Detect which cell encompasses the target text, then output its [X, Y] center coordinate. 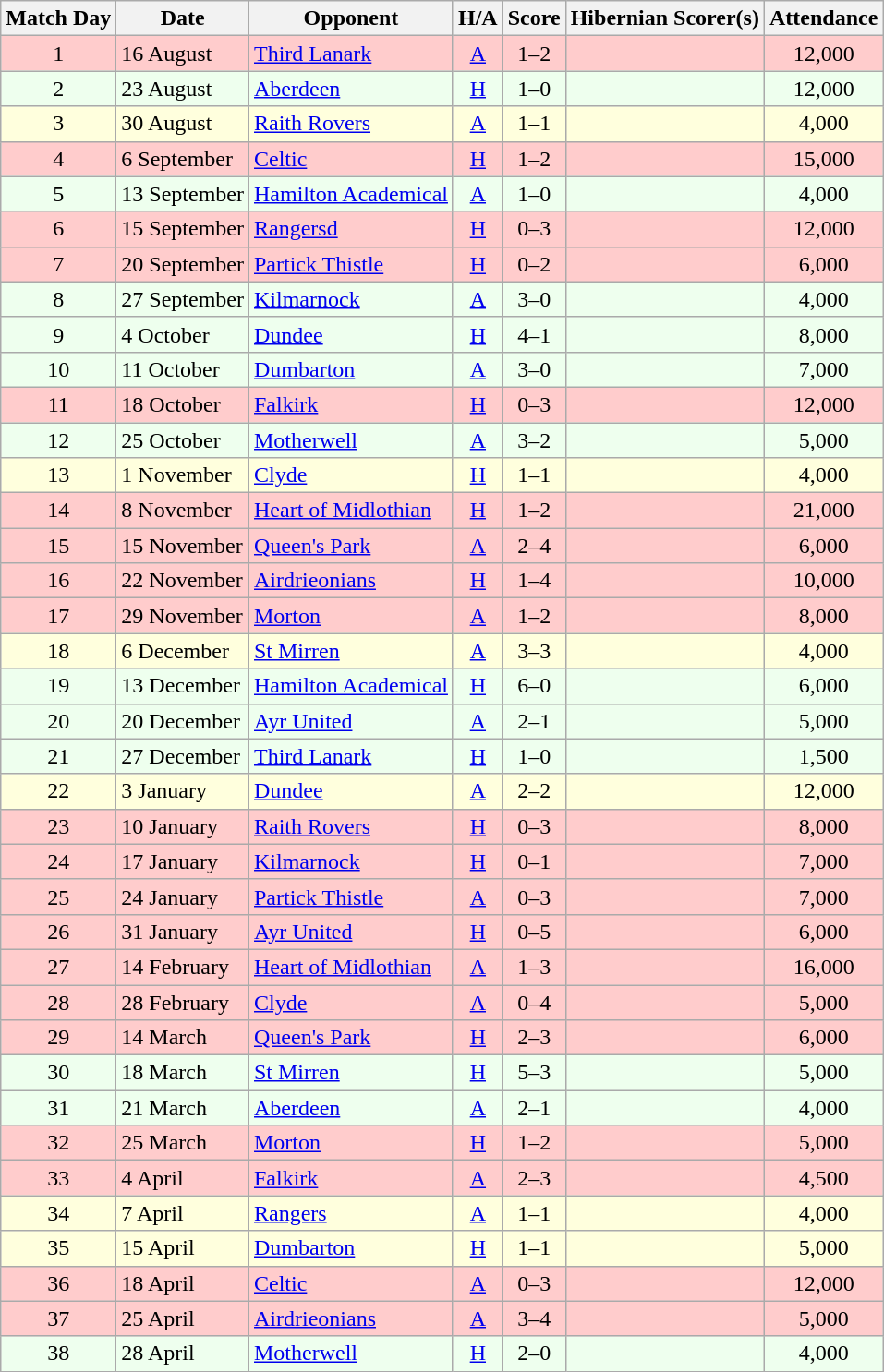
2–4 [534, 546]
23 August [183, 89]
10,000 [823, 581]
14 March [183, 1038]
1,500 [823, 756]
0–1 [534, 861]
13 September [183, 194]
14 February [183, 967]
1–4 [534, 581]
21 [59, 756]
31 [59, 1108]
34 [59, 1213]
35 [59, 1248]
15 April [183, 1248]
7 [59, 264]
24 January [183, 897]
23 [59, 826]
32 [59, 1143]
36 [59, 1283]
5–3 [534, 1073]
Match Day [59, 18]
26 [59, 932]
4 [59, 159]
3–3 [534, 651]
18 [59, 651]
14 [59, 511]
3 January [183, 791]
15,000 [823, 159]
13 [59, 475]
28 April [183, 1354]
22 November [183, 581]
24 [59, 861]
27 September [183, 299]
3 [59, 124]
Opponent [351, 18]
15 November [183, 546]
4–1 [534, 334]
15 [59, 546]
Rangers [351, 1213]
6 [59, 229]
21 March [183, 1108]
21,000 [823, 511]
28 February [183, 1002]
30 [59, 1073]
Score [534, 18]
11 October [183, 369]
4 April [183, 1178]
11 [59, 404]
31 January [183, 932]
25 March [183, 1143]
37 [59, 1318]
25 [59, 897]
1 November [183, 475]
6 September [183, 159]
10 [59, 369]
16 August [183, 54]
Hibernian Scorer(s) [665, 18]
25 October [183, 440]
12 [59, 440]
38 [59, 1354]
15 September [183, 229]
18 March [183, 1073]
8 [59, 299]
1–3 [534, 967]
20 [59, 721]
7 April [183, 1213]
6–0 [534, 686]
4,500 [823, 1178]
18 April [183, 1283]
Date [183, 18]
H/A [478, 18]
2 [59, 89]
2–2 [534, 791]
0–2 [534, 264]
0–4 [534, 1002]
25 April [183, 1318]
22 [59, 791]
33 [59, 1178]
1 [59, 54]
28 [59, 1002]
2–0 [534, 1354]
29 November [183, 616]
3–2 [534, 440]
3–4 [534, 1318]
13 December [183, 686]
8 November [183, 511]
9 [59, 334]
16,000 [823, 967]
5 [59, 194]
Rangersd [351, 229]
30 August [183, 124]
19 [59, 686]
18 October [183, 404]
29 [59, 1038]
20 December [183, 721]
17 January [183, 861]
27 [59, 967]
Attendance [823, 18]
20 September [183, 264]
17 [59, 616]
6 December [183, 651]
0–5 [534, 932]
27 December [183, 756]
4 October [183, 334]
16 [59, 581]
10 January [183, 826]
